Find where the given text appears and provide that cell's center as (X, Y) coordinate. 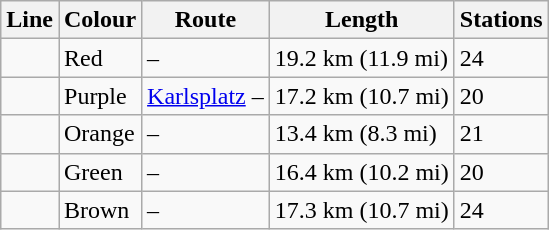
Length (362, 20)
Red (100, 58)
17.2 km (10.7 mi) (362, 96)
Brown (100, 210)
Route (206, 20)
21 (501, 134)
13.4 km (8.3 mi) (362, 134)
19.2 km (11.9 mi) (362, 58)
Colour (100, 20)
Purple (100, 96)
16.4 km (10.2 mi) (362, 172)
Orange (100, 134)
17.3 km (10.7 mi) (362, 210)
Line (30, 20)
Karlsplatz – (206, 96)
Stations (501, 20)
Green (100, 172)
